Determine the (x, y) coordinate at the center of the cell enclosing the given text.  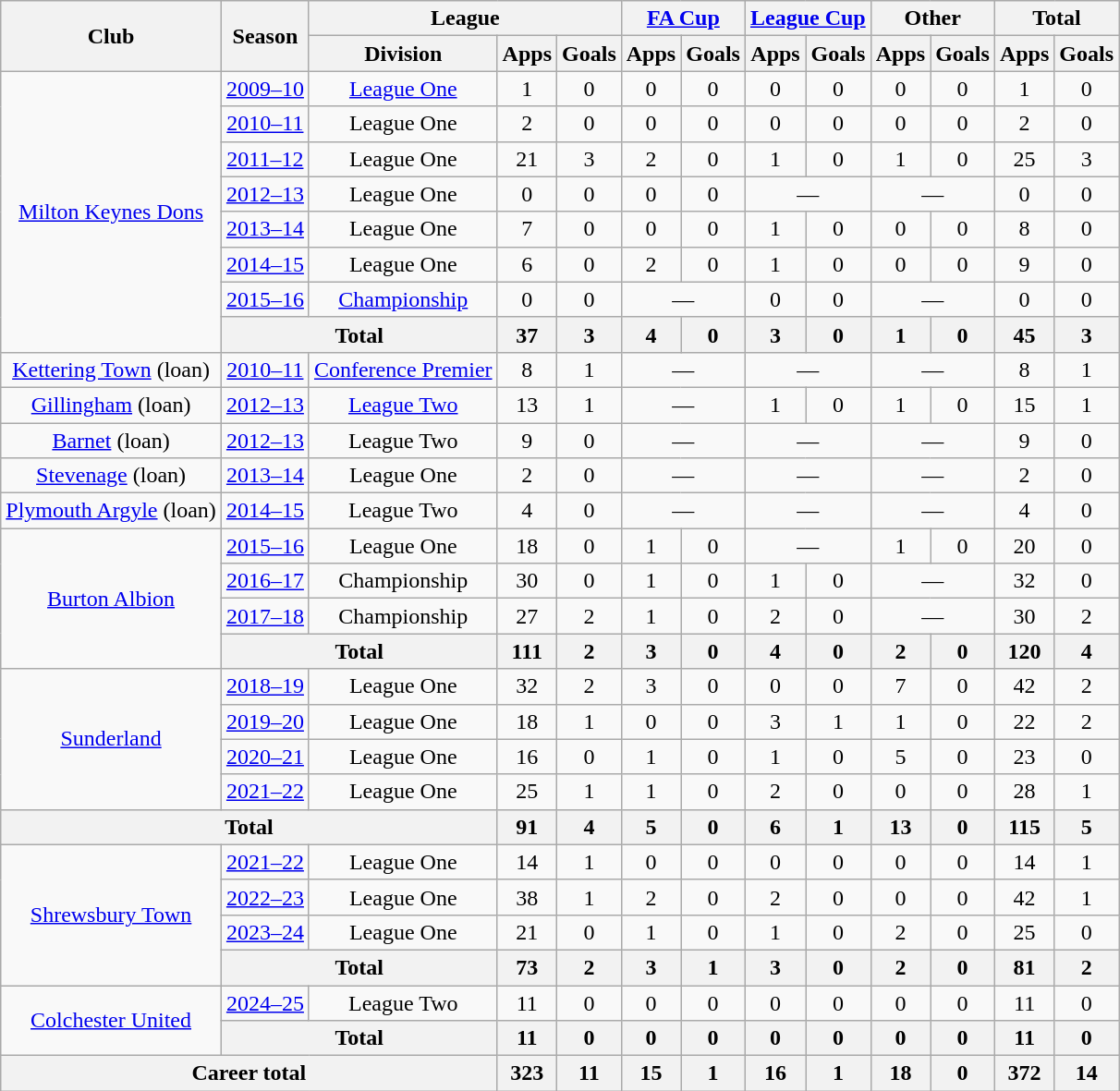
League (465, 18)
Sunderland (111, 739)
Career total (250, 1073)
23 (1024, 757)
Barnet (loan) (111, 441)
2020–21 (264, 757)
323 (527, 1073)
Kettering Town (loan) (111, 370)
73 (527, 967)
Gillingham (loan) (111, 405)
Plymouth Argyle (loan) (111, 511)
2011–12 (264, 159)
91 (527, 827)
81 (1024, 967)
45 (1024, 334)
120 (1024, 651)
2016–17 (264, 581)
Season (264, 36)
2023–24 (264, 932)
20 (1024, 546)
115 (1024, 827)
2009–10 (264, 89)
2022–23 (264, 897)
2017–18 (264, 616)
League Cup (808, 18)
111 (527, 651)
FA Cup (683, 18)
22 (1024, 721)
2024–25 (264, 1002)
Shrewsbury Town (111, 915)
Burton Albion (111, 599)
37 (527, 334)
Division (403, 54)
Conference Premier (403, 370)
2018–19 (264, 686)
Milton Keynes Dons (111, 212)
372 (1024, 1073)
Stevenage (loan) (111, 476)
Colchester United (111, 1020)
Other (932, 18)
38 (527, 897)
27 (527, 616)
28 (1024, 792)
2019–20 (264, 721)
Club (111, 36)
